Identify which cell holds the provided text, then report its (X, Y) central coordinate. 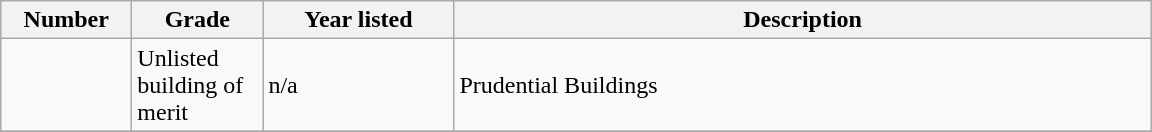
Grade (198, 20)
Year listed (358, 20)
Prudential Buildings (802, 85)
Unlisted building of merit (198, 85)
Description (802, 20)
n/a (358, 85)
Number (66, 20)
